Capture the cell that displays the provided text and extract its (x, y) central coordinate. 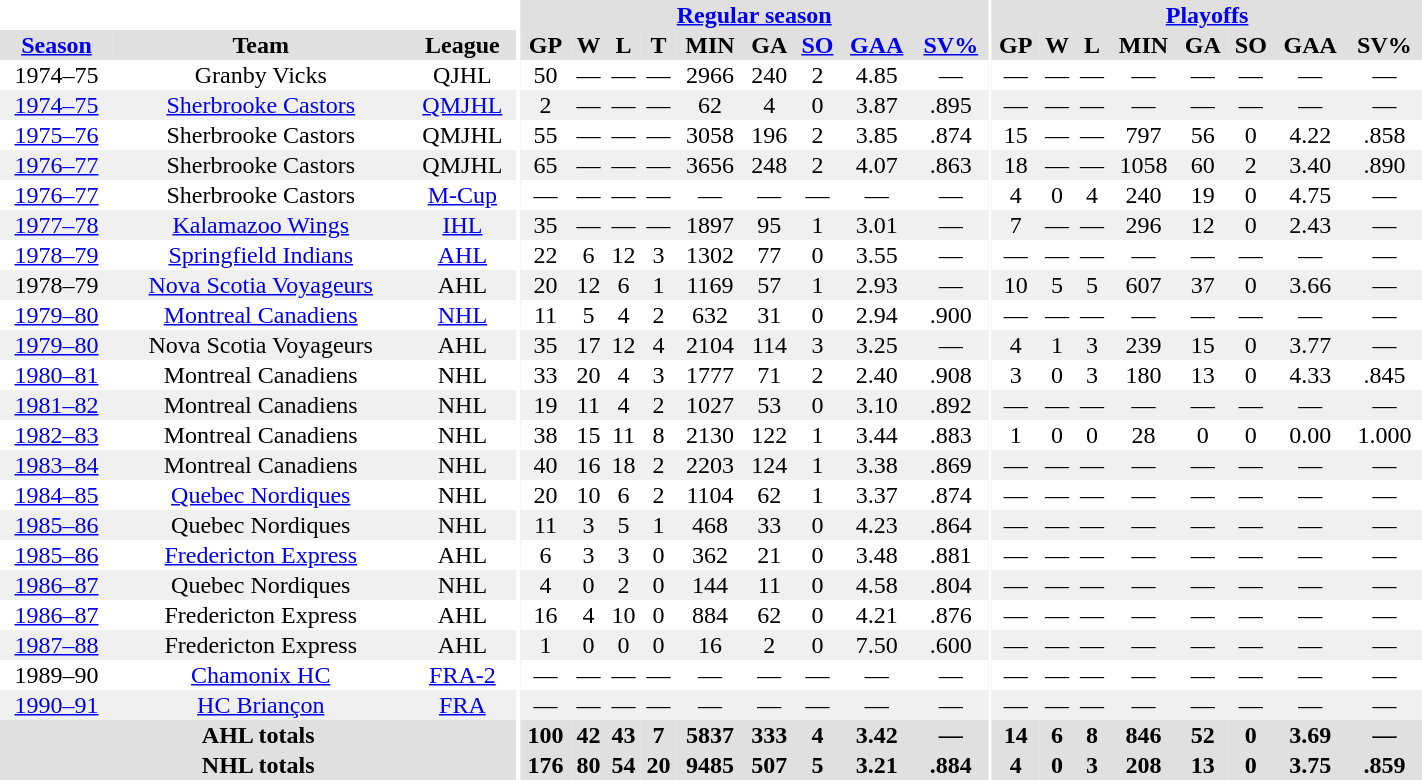
3.69 (1310, 735)
38 (546, 435)
3.40 (1310, 165)
HC Briançon (260, 705)
3.37 (876, 495)
3.42 (876, 735)
Team (260, 45)
77 (770, 255)
1897 (710, 225)
2203 (710, 465)
4.07 (876, 165)
.892 (950, 405)
53 (770, 405)
362 (710, 555)
114 (770, 345)
3.01 (876, 225)
3.38 (876, 465)
.881 (950, 555)
2.94 (876, 315)
3.77 (1310, 345)
1975–76 (56, 135)
4.23 (876, 525)
3.10 (876, 405)
1058 (1143, 165)
2.40 (876, 375)
3058 (710, 135)
797 (1143, 135)
5837 (710, 735)
1989–90 (56, 675)
40 (546, 465)
3.25 (876, 345)
Playoffs (1207, 15)
333 (770, 735)
2.93 (876, 285)
1990–91 (56, 705)
248 (770, 165)
122 (770, 435)
.869 (950, 465)
1104 (710, 495)
3.55 (876, 255)
Chamonix HC (260, 675)
3.75 (1310, 765)
3.48 (876, 555)
57 (770, 285)
2.43 (1310, 225)
31 (770, 315)
Springfield Indians (260, 255)
1981–82 (56, 405)
.858 (1384, 135)
1987–88 (56, 645)
.864 (950, 525)
4.21 (876, 615)
1984–85 (56, 495)
.895 (950, 105)
14 (1016, 735)
632 (710, 315)
4.33 (1310, 375)
Kalamazoo Wings (260, 225)
QJHL (462, 75)
296 (1143, 225)
.804 (950, 585)
.845 (1384, 375)
.884 (950, 765)
.863 (950, 165)
IHL (462, 225)
95 (770, 225)
AHL totals (258, 735)
4.22 (1310, 135)
0.00 (1310, 435)
9485 (710, 765)
607 (1143, 285)
.900 (950, 315)
1980–81 (56, 375)
100 (546, 735)
71 (770, 375)
60 (1202, 165)
176 (546, 765)
3.87 (876, 105)
3.44 (876, 435)
1.000 (1384, 435)
1777 (710, 375)
80 (588, 765)
208 (1143, 765)
1027 (710, 405)
65 (546, 165)
3.21 (876, 765)
239 (1143, 345)
1302 (710, 255)
54 (624, 765)
180 (1143, 375)
22 (546, 255)
28 (1143, 435)
17 (588, 345)
FRA (462, 705)
1169 (710, 285)
2130 (710, 435)
56 (1202, 135)
468 (710, 525)
.859 (1384, 765)
37 (1202, 285)
NHL totals (258, 765)
.883 (950, 435)
4.75 (1310, 195)
43 (624, 735)
52 (1202, 735)
144 (710, 585)
55 (546, 135)
1982–83 (56, 435)
50 (546, 75)
3.66 (1310, 285)
Granby Vicks (260, 75)
846 (1143, 735)
21 (770, 555)
124 (770, 465)
2966 (710, 75)
.908 (950, 375)
.890 (1384, 165)
FRA-2 (462, 675)
4.85 (876, 75)
3.85 (876, 135)
1977–78 (56, 225)
.600 (950, 645)
Season (56, 45)
4.58 (876, 585)
42 (588, 735)
M-Cup (462, 195)
T (658, 45)
507 (770, 765)
1983–84 (56, 465)
196 (770, 135)
884 (710, 615)
2104 (710, 345)
3656 (710, 165)
.876 (950, 615)
League (462, 45)
Regular season (754, 15)
7.50 (876, 645)
